Capture the cell that displays the provided text and extract its [x, y] central coordinate. 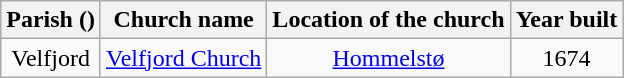
Church name [183, 20]
Velfjord [51, 58]
Velfjord Church [183, 58]
Year built [566, 20]
Location of the church [388, 20]
Parish () [51, 20]
1674 [566, 58]
Hommelstø [388, 58]
